Output the (X, Y) coordinate of the center of the cell containing the given text.  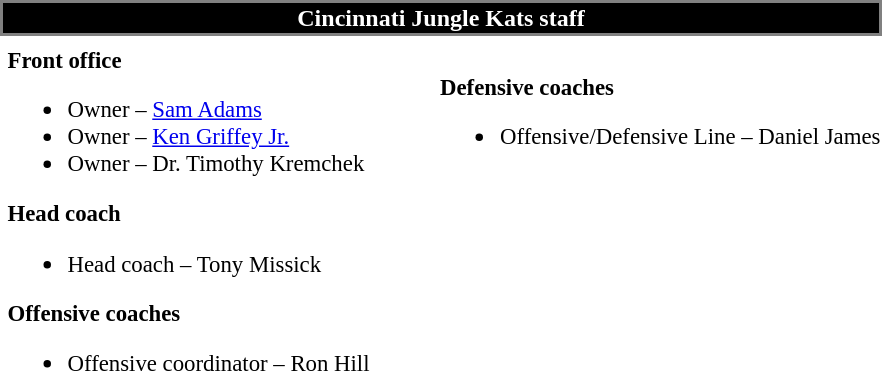
Cincinnati Jungle Kats staff (441, 18)
